Return [x, y] of the center of cell containing provided text 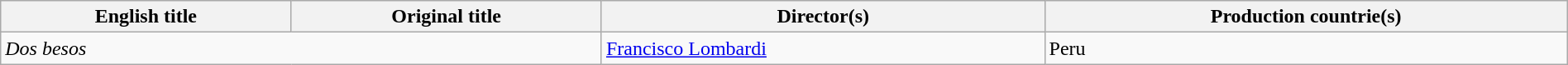
Director(s) [823, 17]
Peru [1306, 48]
Dos besos [301, 48]
Francisco Lombardi [823, 48]
English title [146, 17]
Production countrie(s) [1306, 17]
Original title [447, 17]
